Find where the given text appears and provide that cell's center as [x, y] coordinate. 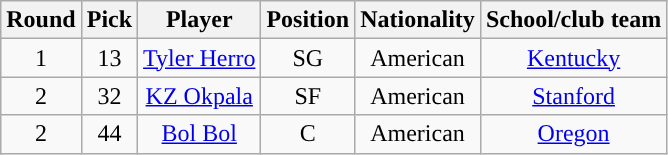
Player [200, 20]
Bol Bol [200, 134]
Round [41, 20]
SG [308, 58]
13 [109, 58]
C [308, 134]
44 [109, 134]
Nationality [418, 20]
Pick [109, 20]
School/club team [573, 20]
Stanford [573, 96]
Oregon [573, 134]
1 [41, 58]
32 [109, 96]
Position [308, 20]
Kentucky [573, 58]
SF [308, 96]
Tyler Herro [200, 58]
KZ Okpala [200, 96]
